Identify which cell holds the provided text, then report its [X, Y] central coordinate. 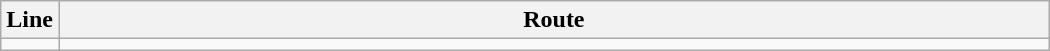
Route [554, 20]
Line [30, 20]
